Find where the given text appears and provide that cell's center as [X, Y] coordinate. 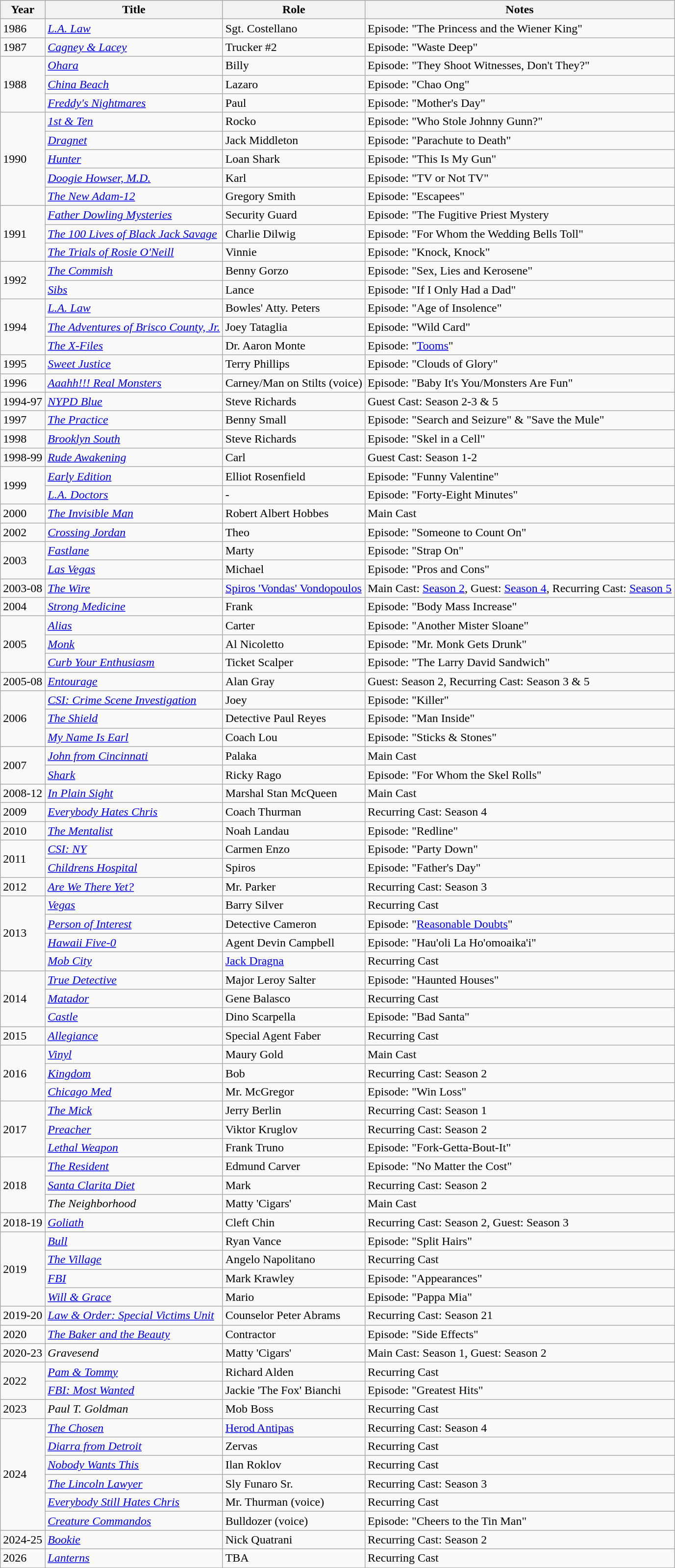
2003-08 [23, 588]
Episode: "Wild Card" [520, 327]
2006 [23, 719]
Episode: "Pappa Mia" [520, 1297]
The Adventures of Brisco County, Jr. [134, 327]
TBA [294, 1558]
Brooklyn South [134, 439]
Vinnie [294, 252]
Episode: "Bad Santa" [520, 1017]
Mr. McGregor [294, 1092]
Detective Paul Reyes [294, 719]
Episode: "Baby It's You/Monsters Are Fun" [520, 383]
Monk [134, 644]
Las Vegas [134, 570]
Kingdom [134, 1073]
Jackie 'The Fox' Bianchi [294, 1390]
Episode: "Man Inside" [520, 719]
Episode: "Fork-Getta-Bout-It" [520, 1148]
Coach Thurman [294, 812]
Barry Silver [294, 905]
The Chosen [134, 1428]
2018-19 [23, 1222]
Joey [294, 700]
Title [134, 10]
Trucker #2 [294, 47]
Viktor Kruglov [294, 1129]
CSI: Crime Scene Investigation [134, 700]
Mario [294, 1297]
Episode: "Strap On" [520, 551]
Episode: "Tooms" [520, 346]
2008-12 [23, 793]
Episode: "TV or Not TV" [520, 177]
Bowles' Atty. Peters [294, 308]
2016 [23, 1073]
Castle [134, 1017]
Coach Lou [294, 737]
In Plain Sight [134, 793]
Nick Quatrani [294, 1540]
Episode: "Greatest Hits" [520, 1390]
Year [23, 10]
2020 [23, 1334]
1987 [23, 47]
Mr. Thurman (voice) [294, 1502]
Zervas [294, 1446]
Guest Cast: Season 1-2 [520, 457]
Elliot Rosenfield [294, 476]
Episode: "They Shoot Witnesses, Don't They?" [520, 66]
Joey Tataglia [294, 327]
Will & Grace [134, 1297]
Herod Antipas [294, 1428]
Carmen Enzo [294, 849]
Cleft Chin [294, 1222]
Rocko [294, 122]
Jerry Berlin [294, 1110]
Episode: "Chao Ong" [520, 84]
Robert Albert Hobbes [294, 513]
Episode: "Haunted Houses" [520, 980]
Guest: Season 2, Recurring Cast: Season 3 & 5 [520, 681]
Recurring Cast: Season 2, Guest: Season 3 [520, 1222]
Childrens Hospital [134, 868]
The Mentalist [134, 831]
Episode: "Mr. Monk Gets Drunk" [520, 644]
Lazaro [294, 84]
Aaahh!!! Real Monsters [134, 383]
1986 [23, 28]
2000 [23, 513]
True Detective [134, 980]
Recurring Cast: Season 21 [520, 1316]
1991 [23, 233]
Person of Interest [134, 924]
Bob [294, 1073]
Sly Funaro Sr. [294, 1484]
2004 [23, 607]
2018 [23, 1185]
Gene Balasco [294, 998]
Episode: "Split Hairs" [520, 1241]
Episode: "If I Only Had a Dad" [520, 290]
The Baker and the Beauty [134, 1334]
Episode: "Appearances" [520, 1278]
Santa Clarita Diet [134, 1185]
CSI: NY [134, 849]
Theo [294, 532]
The New Adam-12 [134, 196]
Chicago Med [134, 1092]
Are We There Yet? [134, 887]
Ricky Rago [294, 774]
China Beach [134, 84]
1997 [23, 420]
2012 [23, 887]
The Mick [134, 1110]
Dr. Aaron Monte [294, 346]
2011 [23, 859]
Episode: "Mother's Day" [520, 103]
Noah Landau [294, 831]
Episode: "Father's Day" [520, 868]
Episode: "Forty-Eight Minutes" [520, 495]
Loan Shark [294, 159]
Shark [134, 774]
Carney/Man on Stilts (voice) [294, 383]
Maury Gold [294, 1054]
Sweet Justice [134, 364]
Nobody Wants This [134, 1465]
2024 [23, 1474]
Allegiance [134, 1036]
Alan Gray [294, 681]
Lance [294, 290]
Dragnet [134, 140]
Entourage [134, 681]
Episode: "Knock, Knock" [520, 252]
2005 [23, 644]
Cagney & Lacey [134, 47]
Ohara [134, 66]
Vinyl [134, 1054]
My Name Is Earl [134, 737]
1996 [23, 383]
Episode: "Reasonable Doubts" [520, 924]
Episode: "Sex, Lies and Kerosene" [520, 271]
1995 [23, 364]
Preacher [134, 1129]
The Practice [134, 420]
1998-99 [23, 457]
2005-08 [23, 681]
Paul [294, 103]
Terry Phillips [294, 364]
The Invisible Man [134, 513]
Contractor [294, 1334]
Hawaii Five-0 [134, 943]
2024-25 [23, 1540]
The Village [134, 1260]
Ticket Scalper [294, 663]
L.A. Doctors [134, 495]
Rude Awakening [134, 457]
Alias [134, 625]
Episode: "Funny Valentine" [520, 476]
Episode: "Someone to Count On" [520, 532]
2017 [23, 1129]
Bookie [134, 1540]
Angelo Napolitano [294, 1260]
Strong Medicine [134, 607]
Crossing Jordan [134, 532]
Jack Dragna [294, 961]
Episode: "Killer" [520, 700]
Detective Cameron [294, 924]
Benny Small [294, 420]
Billy [294, 66]
2013 [23, 933]
Episode: "Another Mister Sloane" [520, 625]
Sgt. Costellano [294, 28]
Episode: "Body Mass Increase" [520, 607]
The Lincoln Lawyer [134, 1484]
- [294, 495]
1990 [23, 159]
Vegas [134, 905]
Episode: "Age of Insolence" [520, 308]
Paul T. Goldman [134, 1409]
Guest Cast: Season 2-3 & 5 [520, 401]
FBI: Most Wanted [134, 1390]
Creature Commandos [134, 1521]
Recurring Cast: Season 1 [520, 1110]
2020-23 [23, 1353]
Gravesend [134, 1353]
Episode: "Side Effects" [520, 1334]
Episode: "The Fugitive Priest Mystery [520, 215]
Episode: "Skel in a Cell" [520, 439]
2023 [23, 1409]
Law & Order: Special Victims Unit [134, 1316]
John from Cincinnati [134, 756]
1998 [23, 439]
Charlie Dilwig [294, 234]
Mob Boss [294, 1409]
The X-Files [134, 346]
Marshal Stan McQueen [294, 793]
Episode: "No Matter the Cost" [520, 1167]
Matador [134, 998]
2019-20 [23, 1316]
Episode: "Pros and Cons" [520, 570]
Edmund Carver [294, 1167]
Palaka [294, 756]
2002 [23, 532]
Notes [520, 10]
The Wire [134, 588]
Episode: "The Princess and the Wiener King" [520, 28]
Karl [294, 177]
Episode: "Party Down" [520, 849]
2007 [23, 765]
Fastlane [134, 551]
Everybody Hates Chris [134, 812]
2010 [23, 831]
Episode: "Search and Seizure" & "Save the Mule" [520, 420]
Ryan Vance [294, 1241]
Richard Alden [294, 1371]
The 100 Lives of Black Jack Savage [134, 234]
Episode: "Sticks & Stones" [520, 737]
Everybody Still Hates Chris [134, 1502]
2026 [23, 1558]
Episode: "Hau'oli La Ho'omoaika'i" [520, 943]
Early Edition [134, 476]
Episode: "Escapees" [520, 196]
1st & Ten [134, 122]
Mr. Parker [294, 887]
Frank [294, 607]
Episode: "Clouds of Glory" [520, 364]
Carl [294, 457]
Goliath [134, 1222]
Episode: "For Whom the Wedding Bells Toll" [520, 234]
Episode: "This Is My Gun" [520, 159]
Episode: "The Larry David Sandwich" [520, 663]
FBI [134, 1278]
Lanterns [134, 1558]
Episode: "Parachute to Death" [520, 140]
Michael [294, 570]
Mob City [134, 961]
Lethal Weapon [134, 1148]
Spiros [294, 868]
Marty [294, 551]
NYPD Blue [134, 401]
2009 [23, 812]
Episode: "Redline" [520, 831]
Episode: "For Whom the Skel Rolls" [520, 774]
The Commish [134, 271]
Agent Devin Campbell [294, 943]
Doogie Howser, M.D. [134, 177]
Episode: "Cheers to the Tin Man" [520, 1521]
Main Cast: Season 1, Guest: Season 2 [520, 1353]
Jack Middleton [294, 140]
1988 [23, 84]
The Neighborhood [134, 1204]
2003 [23, 560]
2015 [23, 1036]
Role [294, 10]
Hunter [134, 159]
2019 [23, 1269]
Security Guard [294, 215]
The Trials of Rosie O'Neill [134, 252]
Bulldozer (voice) [294, 1521]
Ilan Roklov [294, 1465]
Bull [134, 1241]
1999 [23, 485]
1992 [23, 280]
The Resident [134, 1167]
Pam & Tommy [134, 1371]
2014 [23, 998]
Freddy's Nightmares [134, 103]
Diarra from Detroit [134, 1446]
Gregory Smith [294, 196]
Father Dowling Mysteries [134, 215]
The Shield [134, 719]
Counselor Peter Abrams [294, 1316]
Main Cast: Season 2, Guest: Season 4, Recurring Cast: Season 5 [520, 588]
Episode: "Who Stole Johnny Gunn?" [520, 122]
Major Leroy Salter [294, 980]
Curb Your Enthusiasm [134, 663]
2022 [23, 1381]
Mark [294, 1185]
Sibs [134, 290]
1994-97 [23, 401]
Episode: "Waste Deep" [520, 47]
Spiros 'Vondas' Vondopoulos [294, 588]
Dino Scarpella [294, 1017]
Special Agent Faber [294, 1036]
Frank Truno [294, 1148]
Mark Krawley [294, 1278]
Benny Gorzo [294, 271]
Carter [294, 625]
1994 [23, 327]
Al Nicoletto [294, 644]
Episode: "Win Loss" [520, 1092]
